Output the [X, Y] coordinate of the center of the cell containing the given text.  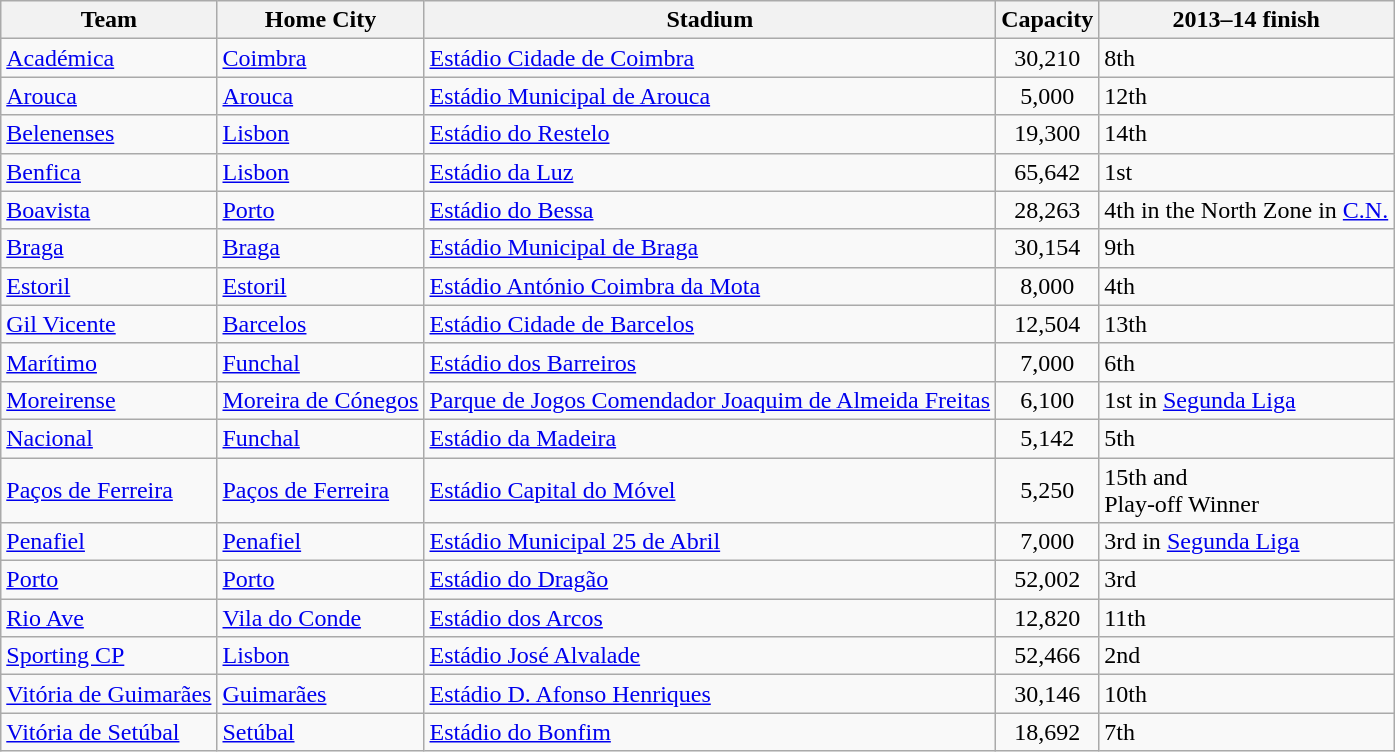
Rio Ave [109, 618]
Estádio Municipal de Arouca [710, 96]
2013–14 finish [1246, 20]
Estádio do Restelo [710, 134]
Estádio Cidade de Barcelos [710, 324]
Sporting CP [109, 656]
3rd in Segunda Liga [1246, 542]
1st in Segunda Liga [1246, 400]
12,820 [1048, 618]
Vitória de Setúbal [109, 732]
Vitória de Guimarães [109, 694]
Boavista [109, 210]
Estádio D. Afonso Henriques [710, 694]
3rd [1246, 580]
Guimarães [320, 694]
1st [1246, 172]
Estádio Cidade de Coimbra [710, 58]
Moreirense [109, 400]
Benfica [109, 172]
Barcelos [320, 324]
30,210 [1048, 58]
Estádio do Dragão [710, 580]
Estádio António Coimbra da Mota [710, 286]
Home City [320, 20]
4th [1246, 286]
7th [1246, 732]
13th [1246, 324]
12th [1246, 96]
8th [1246, 58]
4th in the North Zone in C.N. [1246, 210]
Parque de Jogos Comendador Joaquim de Almeida Freitas [710, 400]
Vila do Conde [320, 618]
5,000 [1048, 96]
Coimbra [320, 58]
14th [1246, 134]
Estádio do Bessa [710, 210]
52,002 [1048, 580]
30,154 [1048, 248]
Belenenses [109, 134]
Estádio Municipal 25 de Abril [710, 542]
11th [1246, 618]
6,100 [1048, 400]
Estádio dos Barreiros [710, 362]
19,300 [1048, 134]
10th [1246, 694]
Estádio do Bonfim [710, 732]
6th [1246, 362]
Estádio da Luz [710, 172]
Estádio Capital do Móvel [710, 490]
Team [109, 20]
Gil Vicente [109, 324]
12,504 [1048, 324]
52,466 [1048, 656]
Estádio Municipal de Braga [710, 248]
Capacity [1048, 20]
15th andPlay-off Winner [1246, 490]
5,250 [1048, 490]
Estádio dos Arcos [710, 618]
30,146 [1048, 694]
Estádio José Alvalade [710, 656]
28,263 [1048, 210]
Stadium [710, 20]
Moreira de Cónegos [320, 400]
Setúbal [320, 732]
65,642 [1048, 172]
Nacional [109, 438]
Académica [109, 58]
5th [1246, 438]
2nd [1246, 656]
Marítimo [109, 362]
5,142 [1048, 438]
9th [1246, 248]
18,692 [1048, 732]
Estádio da Madeira [710, 438]
8,000 [1048, 286]
